Detect which cell encompasses the target text, then output its [X, Y] center coordinate. 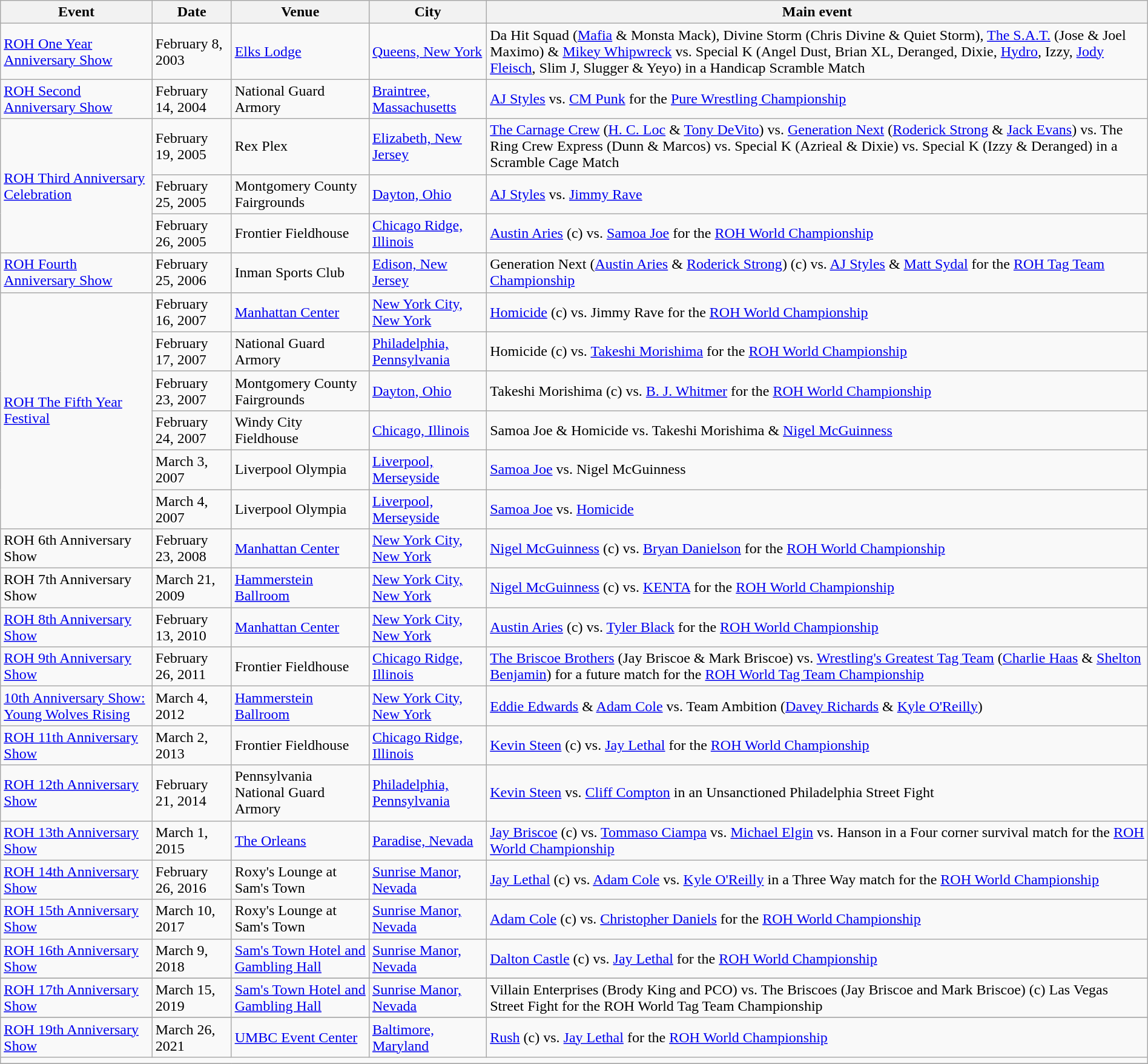
Jay Lethal (c) vs. Adam Cole vs. Kyle O'Reilly in a Three Way match for the ROH World Championship [817, 880]
Kevin Steen vs. Cliff Compton in an Unsanctioned Philadelphia Street Fight [817, 793]
Venue [300, 12]
ROH 11th Anniversary Show [76, 746]
March 26, 2021 [191, 1037]
ROH 17th Anniversary Show [76, 997]
February 26, 2011 [191, 667]
February 16, 2007 [191, 312]
Paradise, Nevada [427, 840]
February 19, 2005 [191, 146]
ROH 19th Anniversary Show [76, 1037]
March 2, 2013 [191, 746]
Braintree, Massachusetts [427, 99]
Kevin Steen (c) vs. Jay Lethal for the ROH World Championship [817, 746]
Adam Cole (c) vs. Christopher Daniels for the ROH World Championship [817, 919]
Nigel McGuinness (c) vs. KENTA for the ROH World Championship [817, 588]
February 26, 2016 [191, 880]
Event [76, 12]
ROH Third Anniversary Celebration [76, 186]
Samoa Joe vs. Homicide [817, 508]
ROH 13th Anniversary Show [76, 840]
Samoa Joe vs. Nigel McGuinness [817, 470]
February 8, 2003 [191, 51]
Queens, New York [427, 51]
March 21, 2009 [191, 588]
ROH 14th Anniversary Show [76, 880]
February 25, 2006 [191, 272]
March 1, 2015 [191, 840]
The Orleans [300, 840]
Edison, New Jersey [427, 272]
Rex Plex [300, 146]
February 17, 2007 [191, 351]
Homicide (c) vs. Takeshi Morishima for the ROH World Championship [817, 351]
Generation Next (Austin Aries & Roderick Strong) (c) vs. AJ Styles & Matt Sydal for the ROH Tag Team Championship [817, 272]
ROH 15th Anniversary Show [76, 919]
March 9, 2018 [191, 959]
Eddie Edwards & Adam Cole vs. Team Ambition (Davey Richards & Kyle O'Reilly) [817, 706]
Homicide (c) vs. Jimmy Rave for the ROH World Championship [817, 312]
February 21, 2014 [191, 793]
Jay Briscoe (c) vs. Tommaso Ciampa vs. Michael Elgin vs. Hanson in a Four corner survival match for the ROH World Championship [817, 840]
ROH 12th Anniversary Show [76, 793]
February 24, 2007 [191, 430]
ROH One Year Anniversary Show [76, 51]
Austin Aries (c) vs. Samoa Joe for the ROH World Championship [817, 234]
March 10, 2017 [191, 919]
UMBC Event Center [300, 1037]
Windy City Fieldhouse [300, 430]
ROH 7th Anniversary Show [76, 588]
Baltimore, Maryland [427, 1037]
ROH 16th Anniversary Show [76, 959]
February 14, 2004 [191, 99]
ROH The Fifth Year Festival [76, 410]
ROH 8th Anniversary Show [76, 627]
ROH 9th Anniversary Show [76, 667]
Rush (c) vs. Jay Lethal for the ROH World Championship [817, 1037]
Austin Aries (c) vs. Tyler Black for the ROH World Championship [817, 627]
Takeshi Morishima (c) vs. B. J. Whitmer for the ROH World Championship [817, 391]
Inman Sports Club [300, 272]
Nigel McGuinness (c) vs. Bryan Danielson for the ROH World Championship [817, 548]
February 25, 2005 [191, 194]
February 26, 2005 [191, 234]
Main event [817, 12]
Elks Lodge [300, 51]
Date [191, 12]
February 23, 2007 [191, 391]
AJ Styles vs. CM Punk for the Pure Wrestling Championship [817, 99]
City [427, 12]
AJ Styles vs. Jimmy Rave [817, 194]
March 4, 2012 [191, 706]
March 3, 2007 [191, 470]
February 23, 2008 [191, 548]
ROH Fourth Anniversary Show [76, 272]
Pennsylvania National Guard Armory [300, 793]
Chicago, Illinois [427, 430]
10th Anniversary Show: Young Wolves Rising [76, 706]
Dalton Castle (c) vs. Jay Lethal for the ROH World Championship [817, 959]
March 15, 2019 [191, 997]
February 13, 2010 [191, 627]
Elizabeth, New Jersey [427, 146]
ROH Second Anniversary Show [76, 99]
March 4, 2007 [191, 508]
ROH 6th Anniversary Show [76, 548]
Samoa Joe & Homicide vs. Takeshi Morishima & Nigel McGuinness [817, 430]
